Determine the (X, Y) coordinate at the center of the cell enclosing the given text.  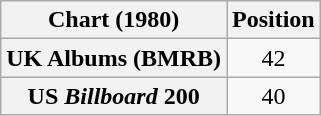
Position (273, 20)
Chart (1980) (114, 20)
US Billboard 200 (114, 96)
UK Albums (BMRB) (114, 58)
42 (273, 58)
40 (273, 96)
